Provide the (x, y) coordinate of the cell's center where the given text is located.  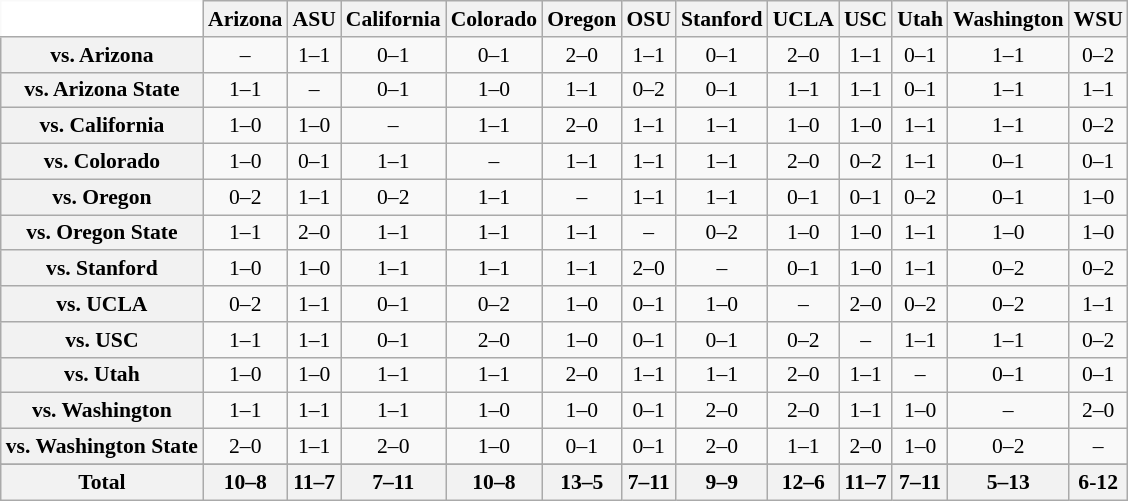
Colorado (494, 19)
vs. UCLA (102, 304)
9–9 (722, 482)
Stanford (722, 19)
vs. Utah (102, 375)
USC (866, 19)
13–5 (582, 482)
Utah (920, 19)
vs. Washington State (102, 447)
vs. Stanford (102, 269)
OSU (648, 19)
Total (102, 482)
Oregon (582, 19)
12–6 (804, 482)
vs. Oregon State (102, 233)
vs. USC (102, 340)
6-12 (1098, 482)
vs. Oregon (102, 197)
vs. Arizona State (102, 90)
WSU (1098, 19)
vs. Washington (102, 411)
ASU (314, 19)
UCLA (804, 19)
Washington (1008, 19)
vs. Arizona (102, 55)
vs. California (102, 126)
5–13 (1008, 482)
California (394, 19)
Arizona (245, 19)
vs. Colorado (102, 162)
